Extract the (X, Y) coordinate from the center of the cell holding the provided text.  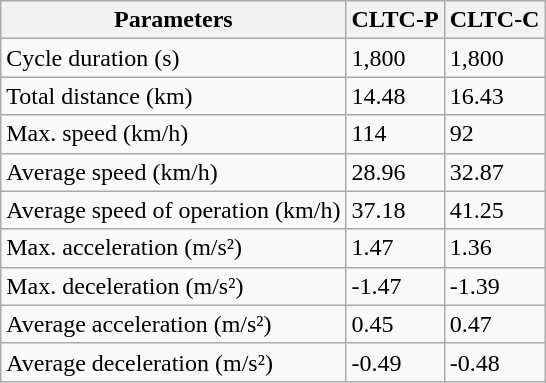
37.18 (395, 210)
41.25 (494, 210)
1.47 (395, 248)
0.47 (494, 324)
Max. deceleration (m/s²) (174, 286)
Parameters (174, 20)
0.45 (395, 324)
32.87 (494, 172)
-0.49 (395, 362)
-1.47 (395, 286)
114 (395, 134)
Total distance (km) (174, 96)
14.48 (395, 96)
Average speed (km/h) (174, 172)
CLTC-P (395, 20)
Average speed of operation (km/h) (174, 210)
Cycle duration (s) (174, 58)
1.36 (494, 248)
Max. acceleration (m/s²) (174, 248)
Max. speed (km/h) (174, 134)
CLTC-C (494, 20)
-0.48 (494, 362)
-1.39 (494, 286)
28.96 (395, 172)
Average acceleration (m/s²) (174, 324)
92 (494, 134)
16.43 (494, 96)
Average deceleration (m/s²) (174, 362)
